Extract the (x, y) coordinate from the center of the cell holding the provided text.  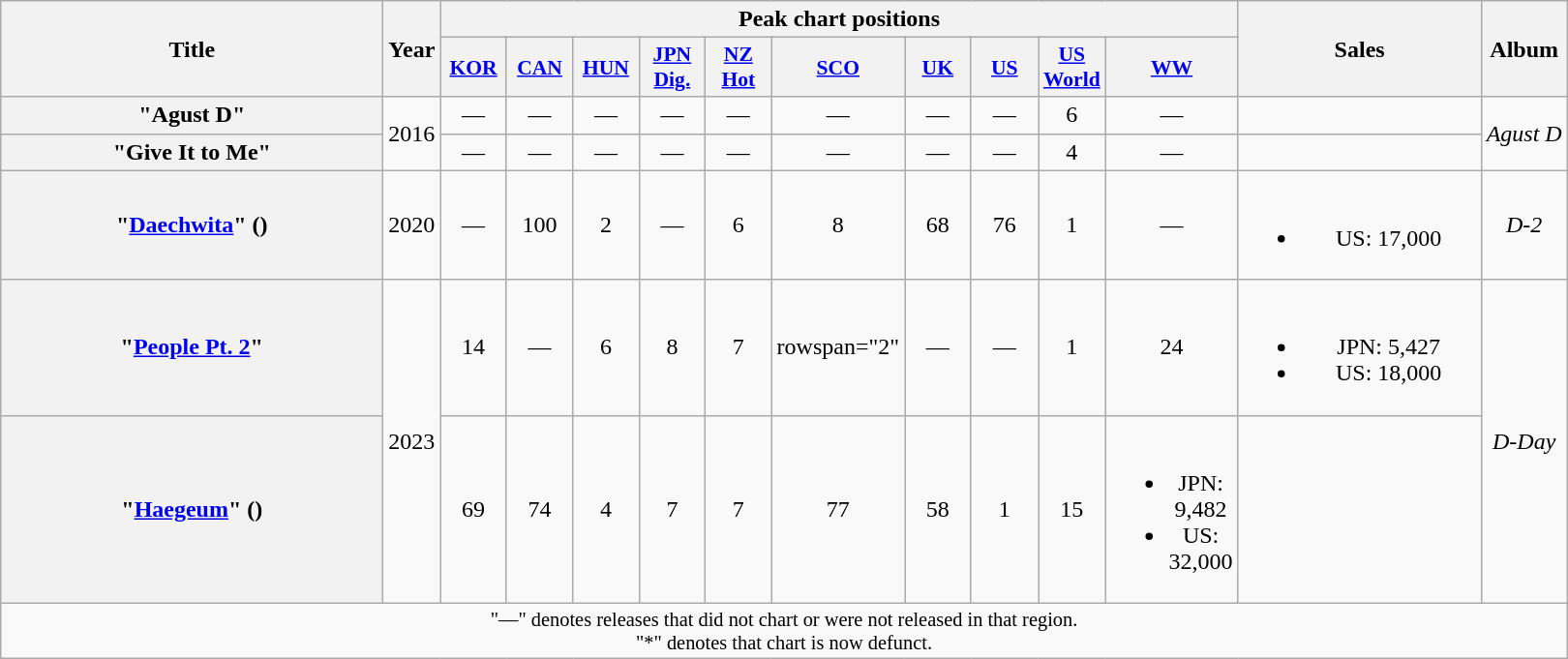
D-2 (1523, 225)
rowspan="2" (838, 347)
"People Pt. 2" (192, 347)
CAN (539, 68)
HUN (606, 68)
UK (938, 68)
100 (539, 225)
US (1005, 68)
74 (539, 509)
14 (473, 347)
US: 17,000 (1359, 225)
"Haegeum" () (192, 509)
"Daechwita" () (192, 225)
KOR (473, 68)
2016 (412, 134)
SCO (838, 68)
Album (1523, 48)
69 (473, 509)
68 (938, 225)
77 (838, 509)
Year (412, 48)
"—" denotes releases that did not chart or were not released in that region."*" denotes that chart is now defunct. (784, 631)
76 (1005, 225)
USWorld (1072, 68)
WW (1171, 68)
Agust D (1523, 134)
JPNDig. (672, 68)
58 (938, 509)
Peak chart positions (839, 19)
15 (1072, 509)
Title (192, 48)
2 (606, 225)
2023 (412, 441)
24 (1171, 347)
D-Day (1523, 441)
NZHot (739, 68)
JPN: 9,482US: 32,000 (1171, 509)
2020 (412, 225)
Sales (1359, 48)
JPN: 5,427US: 18,000 (1359, 347)
"Agust D" (192, 115)
"Give It to Me" (192, 152)
